Identify which cell holds the provided text, then report its [X, Y] central coordinate. 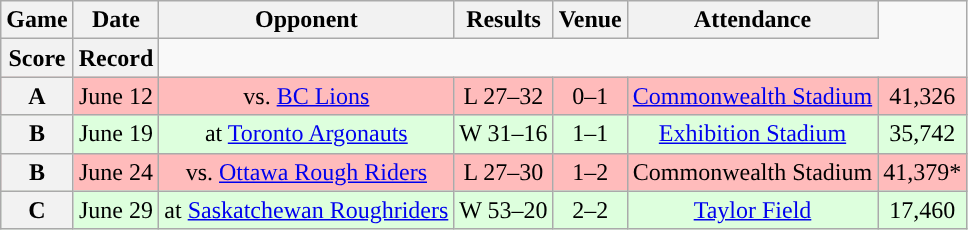
vs. Ottawa Rough Riders [306, 172]
W 53–20 [504, 210]
Attendance [752, 20]
Taylor Field [752, 210]
41,379* [922, 172]
at Saskatchewan Roughriders [306, 210]
June 24 [116, 172]
L 27–30 [504, 172]
Opponent [306, 20]
June 29 [116, 210]
1–2 [590, 172]
Venue [590, 20]
41,326 [922, 96]
Score [37, 58]
Results [504, 20]
June 12 [116, 96]
0–1 [590, 96]
L 27–32 [504, 96]
Exhibition Stadium [752, 134]
at Toronto Argonauts [306, 134]
C [37, 210]
1–1 [590, 134]
Game [37, 20]
35,742 [922, 134]
A [37, 96]
vs. BC Lions [306, 96]
W 31–16 [504, 134]
Date [116, 20]
17,460 [922, 210]
2–2 [590, 210]
Record [116, 58]
June 19 [116, 134]
